Search for the cell housing the specified text and yield its (X, Y) center coordinate. 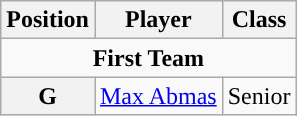
Senior (259, 96)
Position (48, 20)
Player (158, 20)
Class (259, 20)
First Team (148, 58)
Max Abmas (158, 96)
G (48, 96)
